For the text-containing cell, return its midpoint in (X, Y) coordinate format. 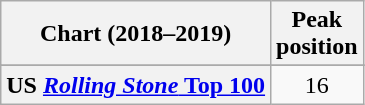
16 (317, 85)
US Rolling Stone Top 100 (136, 85)
Peakposition (317, 34)
Chart (2018–2019) (136, 34)
